Pinpoint the cell where the given text exists, returning its (x, y) midpoint coordinate. 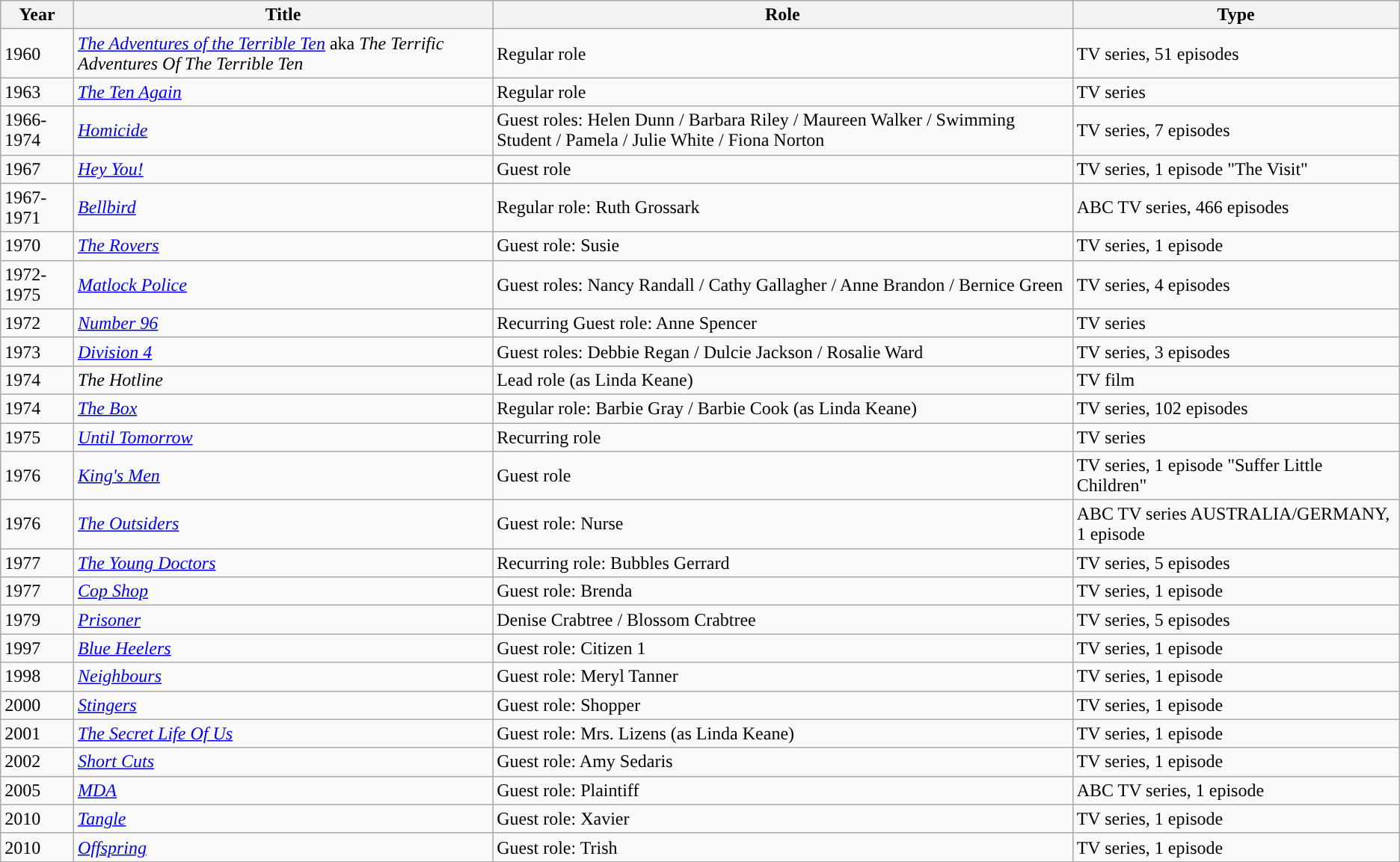
TV series, 7 episodes (1235, 130)
Until Tomorrow (283, 437)
Guest role: Plaintiff (782, 790)
1975 (37, 437)
ABC TV series, 466 episodes (1235, 208)
2002 (37, 762)
Recurring role: Bubbles Gerrard (782, 563)
Tangle (283, 819)
1970 (37, 246)
Regular role: Barbie Gray / Barbie Cook (as Linda Keane) (782, 408)
The Outsiders (283, 525)
Division 4 (283, 351)
TV series, 4 episodes (1235, 284)
Blue Heelers (283, 648)
Guest role: Xavier (782, 819)
Short Cuts (283, 762)
Neighbours (283, 677)
1979 (37, 620)
TV film (1235, 380)
Hey You! (283, 169)
The Young Doctors (283, 563)
TV series, 102 episodes (1235, 408)
2005 (37, 790)
Type (1235, 15)
Regular role: Ruth Grossark (782, 208)
Recurring Guest role: Anne Spencer (782, 323)
Bellbird (283, 208)
1972-1975 (37, 284)
ABC TV series, 1 episode (1235, 790)
Guest roles: Debbie Regan / Dulcie Jackson / Rosalie Ward (782, 351)
Guest role: Susie (782, 246)
Guest role: Brenda (782, 591)
Matlock Police (283, 284)
Title (283, 15)
The Adventures of the Terrible Ten aka The Terrific Adventures Of The Terrible Ten (283, 54)
Number 96 (283, 323)
TV series, 1 episode "Suffer Little Children" (1235, 475)
Guest role: Amy Sedaris (782, 762)
Year (37, 15)
Stingers (283, 705)
MDA (283, 790)
Guest role: Meryl Tanner (782, 677)
Guest role: Nurse (782, 525)
1967 (37, 169)
1972 (37, 323)
Guest roles: Helen Dunn / Barbara Riley / Maureen Walker / Swimming Student / Pamela / Julie White / Fiona Norton (782, 130)
Guest roles: Nancy Randall / Cathy Gallagher / Anne Brandon / Bernice Green (782, 284)
Guest role: Citizen 1 (782, 648)
Offspring (283, 847)
Role (782, 15)
2001 (37, 733)
TV series, 1 episode "The Visit" (1235, 169)
Cop Shop (283, 591)
Guest role: Mrs. Lizens (as Linda Keane) (782, 733)
Recurring role (782, 437)
Lead role (as Linda Keane) (782, 380)
TV series, 3 episodes (1235, 351)
Homicide (283, 130)
The Rovers (283, 246)
The Hotline (283, 380)
The Box (283, 408)
Denise Crabtree / Blossom Crabtree (782, 620)
1997 (37, 648)
The Secret Life Of Us (283, 733)
Guest role: Shopper (782, 705)
Prisoner (283, 620)
The Ten Again (283, 92)
1963 (37, 92)
Guest role: Trish (782, 847)
1998 (37, 677)
1960 (37, 54)
1973 (37, 351)
TV series, 51 episodes (1235, 54)
1967-1971 (37, 208)
2000 (37, 705)
ABC TV series AUSTRALIA/GERMANY, 1 episode (1235, 525)
1966-1974 (37, 130)
King's Men (283, 475)
